Find where the given text appears and provide that cell's center as [X, Y] coordinate. 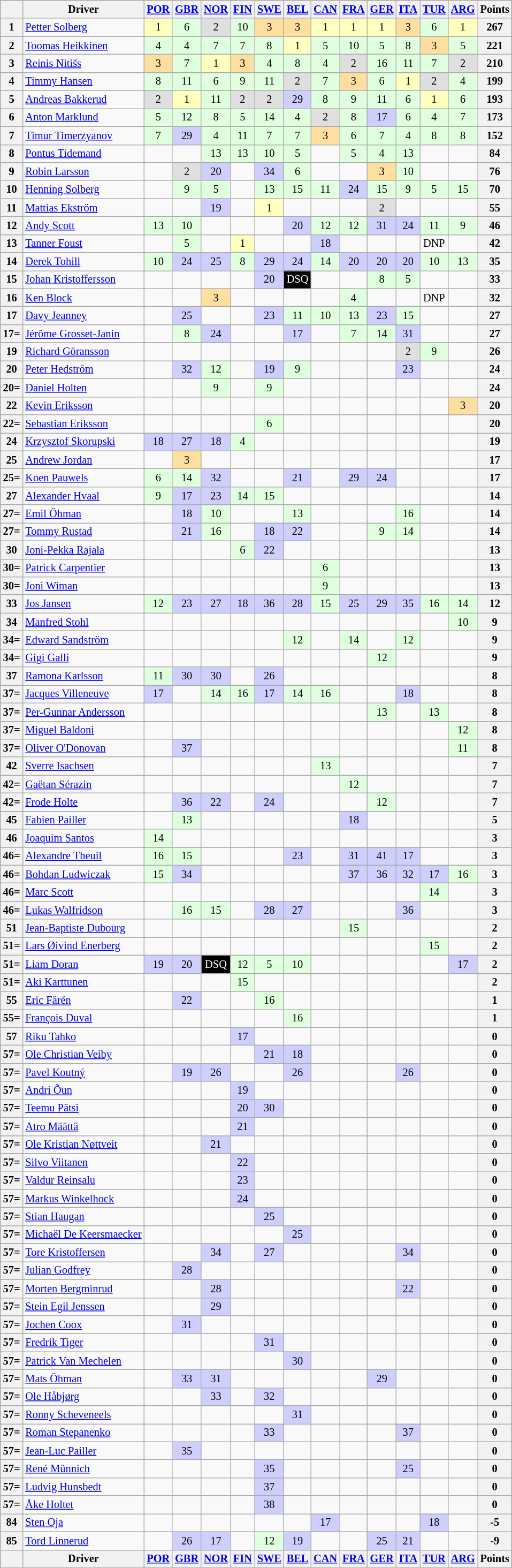
Andrew Jordan [83, 460]
Gigi Galli [83, 658]
Ronny Scheveneels [83, 1415]
Tommy Rustad [83, 532]
173 [495, 117]
Lars Øivind Enerberg [83, 946]
Jean-Baptiste Dubourg [83, 928]
Peter Hedström [83, 369]
René Münnich [83, 1468]
Marc Scott [83, 892]
Lukas Walfridson [83, 910]
Morten Bergminrud [83, 1289]
Eric Färén [83, 1000]
Jos Jansen [83, 604]
Krzysztof Skorupski [83, 442]
François Duval [83, 1018]
Reinis Nitišs [83, 63]
199 [495, 81]
152 [495, 135]
Ludvig Hunsbedt [83, 1487]
Mats Öhman [83, 1378]
Aki Karttunen [83, 982]
Robin Larsson [83, 171]
Per-Gunnar Andersson [83, 712]
Jean-Luc Pailler [83, 1451]
20= [12, 388]
Andreas Bakkerud [83, 100]
Stian Haugan [83, 1216]
Andri Õun [83, 1090]
193 [495, 100]
221 [495, 46]
Riku Tahko [83, 1036]
Liam Doran [83, 964]
Patrick Van Mechelen [83, 1361]
Patrick Carpentier [83, 568]
Timur Timerzyanov [83, 135]
Fredrik Tiger [83, 1343]
Anton Marklund [83, 117]
Johan Kristoffersson [83, 279]
Emil Öhman [83, 514]
Miguel Baldoni [83, 730]
Koen Pauwels [83, 478]
76 [495, 171]
51 [12, 928]
267 [495, 27]
Davy Jeanney [83, 315]
-5 [495, 1522]
-9 [495, 1541]
Ole Kristian Nøttveit [83, 1145]
Frode Holte [83, 802]
Petter Solberg [83, 27]
Oliver O'Donovan [83, 748]
Tord Linnerud [83, 1541]
Ken Block [83, 298]
Jacques Villeneuve [83, 694]
Ramona Karlsson [83, 676]
Alexandre Theuil [83, 856]
38 [270, 1505]
17= [12, 334]
Sverre Isachsen [83, 766]
41 [382, 856]
Valdur Reinsalu [83, 1180]
Tore Kristoffersen [83, 1253]
Joni-Pekka Rajala [83, 550]
Julian Godfrey [83, 1270]
Tanner Foust [83, 244]
85 [12, 1541]
Pontus Tidemand [83, 154]
Bohdan Ludwiczak [83, 874]
Teemu Pätsi [83, 1108]
Edward Sandström [83, 640]
Gaëtan Sérazin [83, 784]
Michaël De Keersmaecker [83, 1234]
Daniel Holten [83, 388]
Stein Egil Jenssen [83, 1307]
Alexander Hvaal [83, 496]
Kevin Eriksson [83, 406]
Andy Scott [83, 225]
Jochen Coox [83, 1324]
Richard Göransson [83, 352]
Joaquim Santos [83, 838]
55= [12, 1018]
Jérôme Grosset-Janin [83, 334]
210 [495, 63]
Silvo Viitanen [83, 1162]
Ole Håbjørg [83, 1397]
Toomas Heikkinen [83, 46]
Markus Winkelhock [83, 1199]
Henning Solberg [83, 190]
Timmy Hansen [83, 81]
Roman Stepanenko [83, 1433]
Ole Christian Veiby [83, 1054]
57 [12, 1036]
70 [495, 190]
45 [12, 820]
Derek Tohill [83, 262]
Atro Määttä [83, 1126]
Sebastian Eriksson [83, 423]
Åke Holtet [83, 1505]
Mattias Ekström [83, 208]
22= [12, 423]
Sten Oja [83, 1522]
Manfred Stohl [83, 622]
Joni Wiman [83, 586]
25= [12, 478]
Fabien Pailler [83, 820]
Pavel Koutný [83, 1072]
